Pinpoint the cell where the given text exists, returning its (x, y) midpoint coordinate. 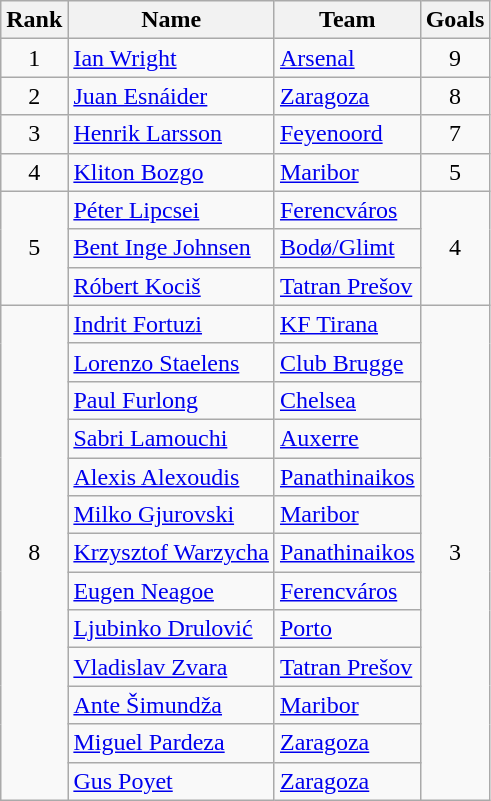
Eugen Neagoe (172, 591)
Goals (455, 20)
Rank (34, 20)
Ante Šimundža (172, 705)
Arsenal (347, 58)
Alexis Alexoudis (172, 477)
Porto (347, 629)
7 (455, 134)
Bodø/Glimt (347, 248)
Ian Wright (172, 58)
Vladislav Zvara (172, 667)
Auxerre (347, 438)
Juan Esnáider (172, 96)
KF Tirana (347, 324)
Paul Furlong (172, 400)
Róbert Kociš (172, 286)
Krzysztof Warzycha (172, 553)
Milko Gjurovski (172, 515)
1 (34, 58)
Team (347, 20)
Péter Lipcsei (172, 210)
Miguel Pardeza (172, 743)
Gus Poyet (172, 781)
Indrit Fortuzi (172, 324)
Sabri Lamouchi (172, 438)
2 (34, 96)
Club Brugge (347, 362)
Henrik Larsson (172, 134)
Ljubinko Drulović (172, 629)
Lorenzo Staelens (172, 362)
Bent Inge Johnsen (172, 248)
Chelsea (347, 400)
Name (172, 20)
Feyenoord (347, 134)
9 (455, 58)
Kliton Bozgo (172, 172)
